Return [x, y] of the center of cell containing provided text 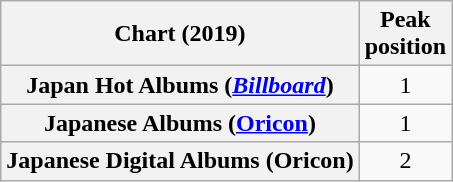
Japanese Albums (Oricon) [180, 123]
2 [405, 161]
Peakposition [405, 34]
Chart (2019) [180, 34]
Japan Hot Albums (Billboard) [180, 85]
Japanese Digital Albums (Oricon) [180, 161]
